Return the [X, Y] coordinate for the center point of the cell that contains the specified text.  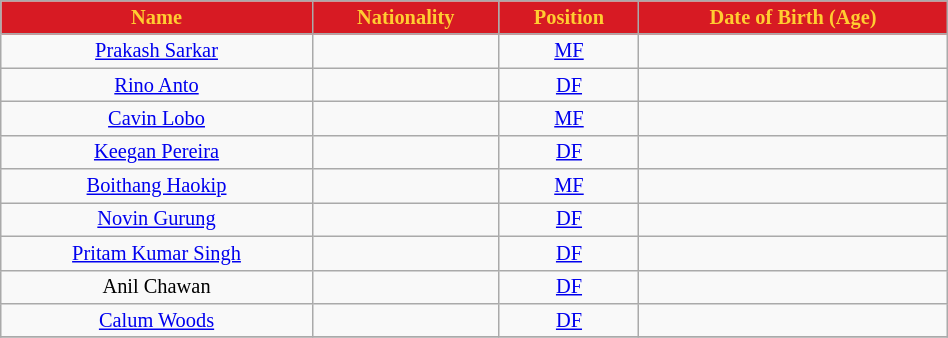
Cavin Lobo [157, 118]
Rino Anto [157, 85]
Boithang Haokip [157, 186]
Date of Birth (Age) [794, 17]
Nationality [406, 17]
Position [568, 17]
Prakash Sarkar [157, 51]
Pritam Kumar Singh [157, 253]
Calum Woods [157, 320]
Anil Chawan [157, 287]
Name [157, 17]
Novin Gurung [157, 219]
Keegan Pereira [157, 152]
